Provide the (X, Y) coordinate of the cell's center where the given text is located.  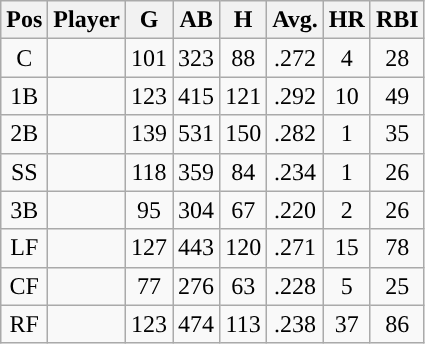
.220 (296, 210)
63 (244, 286)
101 (150, 58)
2 (346, 210)
25 (397, 286)
Pos (24, 20)
474 (196, 324)
77 (150, 286)
35 (397, 134)
121 (244, 96)
37 (346, 324)
AB (196, 20)
139 (150, 134)
120 (244, 248)
95 (150, 210)
88 (244, 58)
113 (244, 324)
150 (244, 134)
CF (24, 286)
.282 (296, 134)
531 (196, 134)
.238 (296, 324)
3B (24, 210)
Player (87, 20)
276 (196, 286)
SS (24, 172)
G (150, 20)
RF (24, 324)
67 (244, 210)
118 (150, 172)
Avg. (296, 20)
.234 (296, 172)
15 (346, 248)
4 (346, 58)
.271 (296, 248)
304 (196, 210)
2B (24, 134)
5 (346, 286)
78 (397, 248)
28 (397, 58)
HR (346, 20)
LF (24, 248)
RBI (397, 20)
323 (196, 58)
10 (346, 96)
.228 (296, 286)
.272 (296, 58)
443 (196, 248)
H (244, 20)
1B (24, 96)
86 (397, 324)
49 (397, 96)
359 (196, 172)
.292 (296, 96)
C (24, 58)
127 (150, 248)
415 (196, 96)
84 (244, 172)
